Identify which cell holds the provided text, then report its (X, Y) central coordinate. 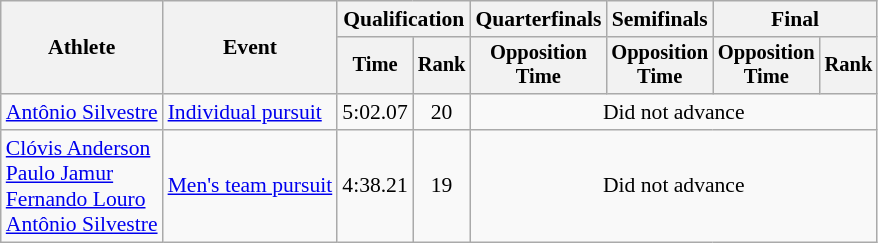
Event (250, 48)
19 (442, 186)
4:38.21 (374, 186)
Time (374, 66)
Individual pursuit (250, 112)
Final (795, 19)
Semifinals (660, 19)
Men's team pursuit (250, 186)
Clóvis AndersonPaulo JamurFernando LouroAntônio Silvestre (82, 186)
20 (442, 112)
5:02.07 (374, 112)
Athlete (82, 48)
Quarterfinals (538, 19)
Antônio Silvestre (82, 112)
Qualification (404, 19)
